Pinpoint the cell where the given text exists, returning its [x, y] midpoint coordinate. 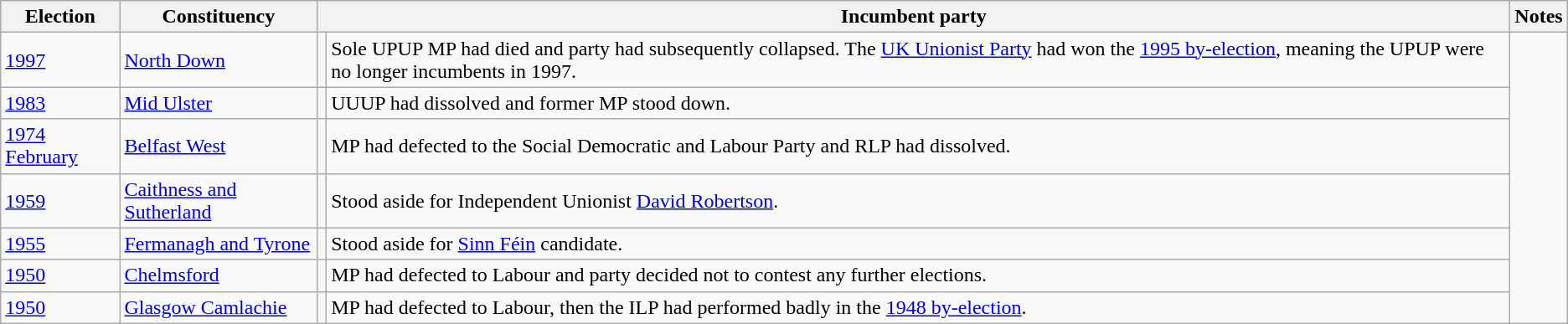
Fermanagh and Tyrone [219, 244]
Mid Ulster [219, 103]
1997 [60, 60]
Chelmsford [219, 275]
1974 February [60, 146]
1983 [60, 103]
Notes [1539, 17]
1955 [60, 244]
North Down [219, 60]
MP had defected to the Social Democratic and Labour Party and RLP had dissolved. [918, 146]
Caithness and Sutherland [219, 201]
MP had defected to Labour and party decided not to contest any further elections. [918, 275]
Election [60, 17]
Incumbent party [914, 17]
UUUP had dissolved and former MP stood down. [918, 103]
1959 [60, 201]
Stood aside for Independent Unionist David Robertson. [918, 201]
Glasgow Camlachie [219, 307]
MP had defected to Labour, then the ILP had performed badly in the 1948 by-election. [918, 307]
Stood aside for Sinn Féin candidate. [918, 244]
Constituency [219, 17]
Belfast West [219, 146]
